Identify which cell holds the provided text, then report its (X, Y) central coordinate. 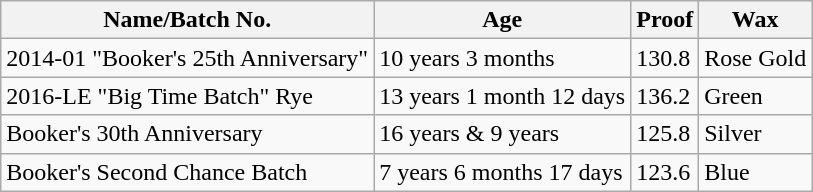
10 years 3 months (502, 58)
123.6 (665, 172)
Name/Batch No. (188, 20)
125.8 (665, 134)
Wax (756, 20)
Rose Gold (756, 58)
136.2 (665, 96)
130.8 (665, 58)
Proof (665, 20)
Age (502, 20)
Silver (756, 134)
13 years 1 month 12 days (502, 96)
7 years 6 months 17 days (502, 172)
2016-LE "Big Time Batch" Rye (188, 96)
Booker's 30th Anniversary (188, 134)
Blue (756, 172)
16 years & 9 years (502, 134)
2014-01 "Booker's 25th Anniversary" (188, 58)
Booker's Second Chance Batch (188, 172)
Green (756, 96)
